Identify which cell holds the provided text, then report its (x, y) central coordinate. 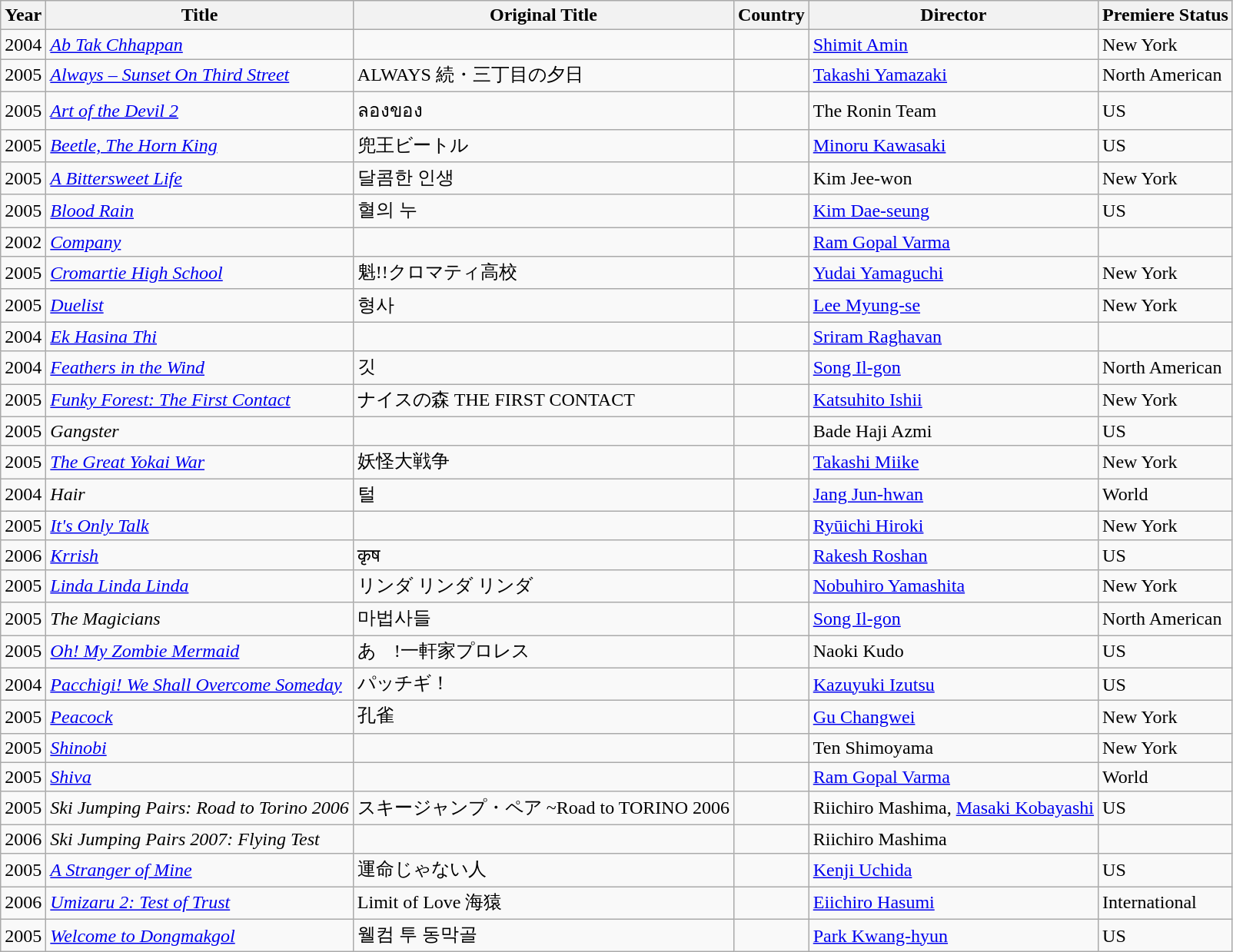
Limit of Love 海猿 (543, 904)
Blood Rain (200, 211)
Original Title (543, 15)
パッチギ！ (543, 684)
웰컴 투 동막골 (543, 936)
The Great Yokai War (200, 463)
Naoki Kudo (953, 652)
Premiere Status (1165, 15)
Shimit Amin (953, 45)
あゝ!一軒家プロレス (543, 652)
Title (200, 15)
Nobuhiro Yamashita (953, 585)
Rakesh Roshan (953, 555)
Kazuyuki Izutsu (953, 684)
It's Only Talk (200, 526)
International (1165, 904)
Katsuhito Ishii (953, 401)
孔雀 (543, 718)
Takashi Miike (953, 463)
魁!!クロマティ高校 (543, 274)
A Stranger of Mine (200, 870)
털 (543, 495)
Country (771, 15)
Director (953, 15)
Ski Jumping Pairs: Road to Torino 2006 (200, 808)
Gu Changwei (953, 718)
Pacchigi! We Shall Overcome Someday (200, 684)
Riichiro Mashima, Masaki Kobayashi (953, 808)
妖怪大戦争 (543, 463)
Umizaru 2: Test of Trust (200, 904)
Linda Linda Linda (200, 585)
リンダ リンダ リンダ (543, 585)
Company (200, 242)
Kim Dae-seung (953, 211)
Eiichiro Hasumi (953, 904)
형사 (543, 306)
Gangster (200, 431)
Art of the Devil 2 (200, 111)
Krrish (200, 555)
Bade Haji Azmi (953, 431)
Kim Jee-won (953, 178)
Funky Forest: The First Contact (200, 401)
Ryūichi Hiroki (953, 526)
Ski Jumping Pairs 2007: Flying Test (200, 839)
運命じゃない人 (543, 870)
달콤한 인생 (543, 178)
ALWAYS 続・三丁目の夕日 (543, 75)
Oh! My Zombie Mermaid (200, 652)
Park Kwang-hyun (953, 936)
Shiva (200, 777)
Feathers in the Wind (200, 367)
Kenji Uchida (953, 870)
ナイスの森 THE FIRST CONTACT (543, 401)
Ab Tak Chhappan (200, 45)
ลองของ (543, 111)
Minoru Kawasaki (953, 146)
Beetle, The Horn King (200, 146)
Lee Myung-se (953, 306)
깃 (543, 367)
Riichiro Mashima (953, 839)
A Bittersweet Life (200, 178)
Jang Jun-hwan (953, 495)
Year (23, 15)
Yudai Yamaguchi (953, 274)
Hair (200, 495)
Ten Shimoyama (953, 748)
The Magicians (200, 619)
Duelist (200, 306)
혈의 누 (543, 211)
スキージャンプ・ペア ~Road to TORINO 2006 (543, 808)
Cromartie High School (200, 274)
마법사들 (543, 619)
Always – Sunset On Third Street (200, 75)
2002 (23, 242)
Sriram Raghavan (953, 337)
Welcome to Dongmakgol (200, 936)
Takashi Yamazaki (953, 75)
Peacock (200, 718)
कृष (543, 555)
Ek Hasina Thi (200, 337)
Shinobi (200, 748)
The Ronin Team (953, 111)
兜王ビートル (543, 146)
